Find where the given text appears and provide that cell's center as (X, Y) coordinate. 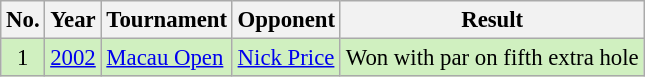
1 (23, 58)
Year (73, 20)
Macau Open (166, 58)
Tournament (166, 20)
2002 (73, 58)
No. (23, 20)
Opponent (286, 20)
Nick Price (286, 58)
Won with par on fifth extra hole (492, 58)
Result (492, 20)
